Determine the (X, Y) coordinate at the center of the cell enclosing the given text.  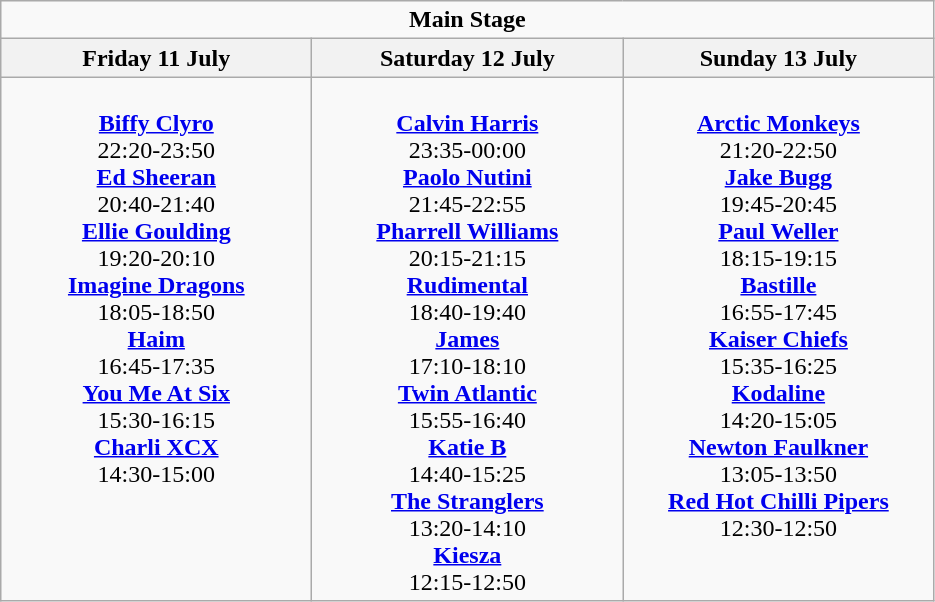
Friday 11 July (156, 58)
Saturday 12 July (468, 58)
Sunday 13 July (778, 58)
Main Stage (468, 20)
